Output the (X, Y) coordinate of the center of the cell containing the given text.  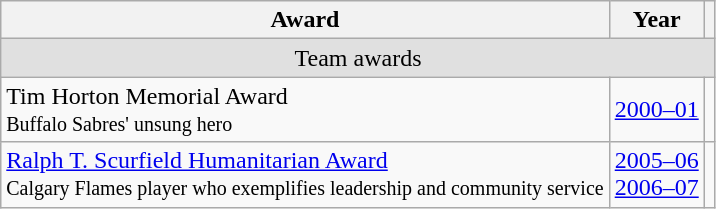
2005–062006–07 (656, 174)
Ralph T. Scurfield Humanitarian AwardCalgary Flames player who exemplifies leadership and community service (305, 174)
Award (305, 20)
Year (656, 20)
Team awards (358, 58)
Tim Horton Memorial AwardBuffalo Sabres' unsung hero (305, 110)
2000–01 (656, 110)
